Capture the cell that displays the provided text and extract its [X, Y] central coordinate. 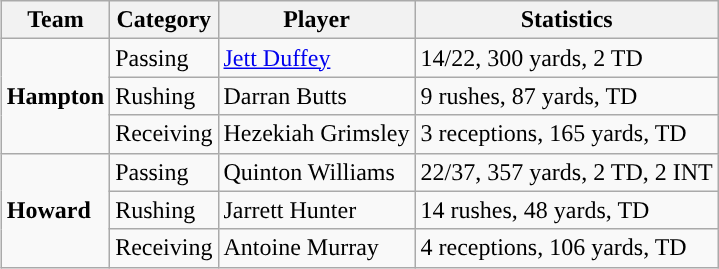
Jett Duffey [316, 58]
14/22, 300 yards, 2 TD [566, 58]
22/37, 357 yards, 2 TD, 2 INT [566, 172]
Category [164, 20]
3 receptions, 165 yards, TD [566, 134]
14 rushes, 48 yards, TD [566, 210]
Quinton Williams [316, 172]
Jarrett Hunter [316, 210]
Howard [55, 210]
Antoine Murray [316, 248]
Team [55, 20]
Hezekiah Grimsley [316, 134]
Hampton [55, 96]
Player [316, 20]
4 receptions, 106 yards, TD [566, 248]
Statistics [566, 20]
9 rushes, 87 yards, TD [566, 96]
Darran Butts [316, 96]
